For the text-containing cell, return its midpoint in [x, y] coordinate format. 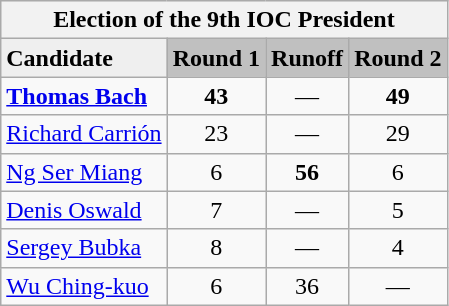
Wu Ching-kuo [84, 286]
36 [308, 286]
Thomas Bach [84, 96]
23 [216, 134]
7 [216, 210]
Richard Carrión [84, 134]
Round 1 [216, 58]
Candidate [84, 58]
Ng Ser Miang [84, 172]
56 [308, 172]
8 [216, 248]
Runoff [308, 58]
Round 2 [398, 58]
4 [398, 248]
Election of the 9th IOC President [224, 20]
Sergey Bubka [84, 248]
49 [398, 96]
5 [398, 210]
43 [216, 96]
Denis Oswald [84, 210]
29 [398, 134]
